Search for the cell housing the specified text and yield its [x, y] center coordinate. 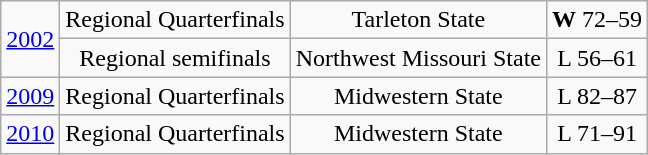
2009 [30, 96]
L 56–61 [598, 58]
L 71–91 [598, 134]
Tarleton State [418, 20]
Northwest Missouri State [418, 58]
Regional semifinals [175, 58]
2002 [30, 39]
2010 [30, 134]
L 82–87 [598, 96]
W 72–59 [598, 20]
